Extract the [x, y] coordinate from the center of the cell holding the provided text.  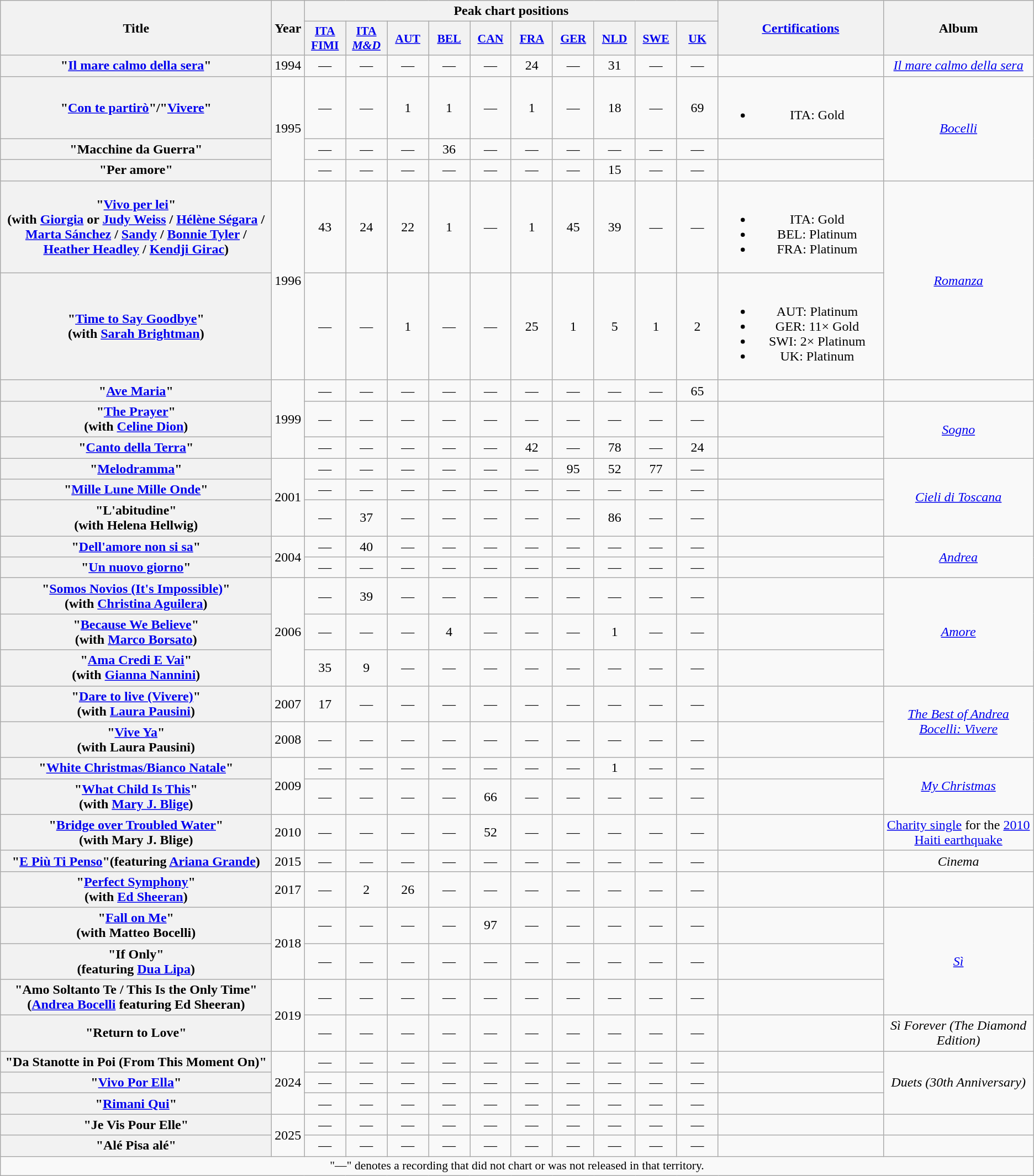
2006 [288, 632]
Sì Forever (The Diamond Edition) [958, 1034]
CAN [490, 39]
Certifications [801, 28]
"If Only"(featuring Dua Lipa) [136, 961]
45 [573, 226]
9 [367, 668]
35 [325, 668]
"Ave Maria" [136, 390]
1994 [288, 66]
97 [490, 925]
78 [614, 447]
"Je Vis Pour Elle" [136, 1125]
15 [614, 170]
Year [288, 28]
UK [697, 39]
36 [450, 149]
AUT: PlatinumGER: 11× GoldSWI: 2× PlatinumUK: Platinum [801, 326]
5 [614, 326]
"Return to Love" [136, 1034]
95 [573, 469]
The Best of Andrea Bocelli: Vivere [958, 722]
Romanza [958, 280]
FRA [531, 39]
"Mille Lune Mille Onde" [136, 490]
2008 [288, 740]
2007 [288, 703]
Andrea [958, 557]
Peak chart positions [511, 11]
Title [136, 28]
Sì [958, 961]
Sogno [958, 430]
"Because We Believe"(with Marco Borsato) [136, 632]
Duets (30th Anniversary) [958, 1083]
77 [656, 469]
"Bridge over Troubled Water"(with Mary J. Blige) [136, 833]
42 [531, 447]
40 [367, 547]
ITAFIMI [325, 39]
"Un nuovo giorno" [136, 568]
ITA: GoldBEL: PlatinumFRA: Platinum [801, 226]
"Time to Say Goodbye"(with Sarah Brightman) [136, 326]
ITAM&D [367, 39]
"Fall on Me"(with Matteo Bocelli) [136, 925]
"Rimani Qui" [136, 1104]
2018 [288, 943]
2019 [288, 1015]
1995 [288, 128]
AUT [408, 39]
"Vivo per lei"(with Giorgia or Judy Weiss / Hélène Ségara / Marta Sánchez / Sandy / Bonnie Tyler / Heather Headley / Kendji Girac) [136, 226]
My Christmas [958, 786]
"Macchine da Guerra" [136, 149]
"Con te partirò"/"Vivere" [136, 107]
2009 [288, 786]
"Per amore" [136, 170]
69 [697, 107]
GER [573, 39]
22 [408, 226]
"Somos Novios (It's Impossible)"(with Christina Aguilera) [136, 596]
Il mare calmo della sera [958, 66]
"Alé Pisa alé" [136, 1146]
"Ama Credi E Vai"(with Gianna Nannini) [136, 668]
"Perfect Symphony"(with Ed Sheeran) [136, 889]
"Vive Ya"(with Laura Pausini) [136, 740]
"Da Stanotte in Poi (From This Moment On)" [136, 1062]
"Amo Soltanto Te / This Is the Only Time"(Andrea Bocelli featuring Ed Sheeran) [136, 997]
Charity single for the 2010 Haiti earthquake [958, 833]
"Dell'amore non si sa" [136, 547]
37 [367, 518]
"Melodramma" [136, 469]
"White Christmas/Bianco Natale" [136, 768]
18 [614, 107]
65 [697, 390]
2004 [288, 557]
2017 [288, 889]
BEL [450, 39]
2001 [288, 497]
"—" denotes a recording that did not chart or was not released in that territory. [517, 1166]
31 [614, 66]
NLD [614, 39]
2010 [288, 833]
Bocelli [958, 128]
25 [531, 326]
"L'abitudine"(with Helena Hellwig) [136, 518]
"The Prayer"(with Celine Dion) [136, 419]
"What Child Is This"(with Mary J. Blige) [136, 796]
SWE [656, 39]
43 [325, 226]
2025 [288, 1135]
"Dare to live (Vivere)"(with Laura Pausini) [136, 703]
"Il mare calmo della sera" [136, 66]
"Canto della Terra" [136, 447]
"E Più Ti Penso"(featuring Ariana Grande) [136, 861]
"Vivo Por Ella" [136, 1083]
Amore [958, 632]
66 [490, 796]
17 [325, 703]
2024 [288, 1083]
4 [450, 632]
1999 [288, 419]
86 [614, 518]
1996 [288, 280]
Cinema [958, 861]
ITA: Gold [801, 107]
2015 [288, 861]
Album [958, 28]
26 [408, 889]
Cieli di Toscana [958, 497]
